From the cell containing the given text, extract its center point as (x, y) coordinate. 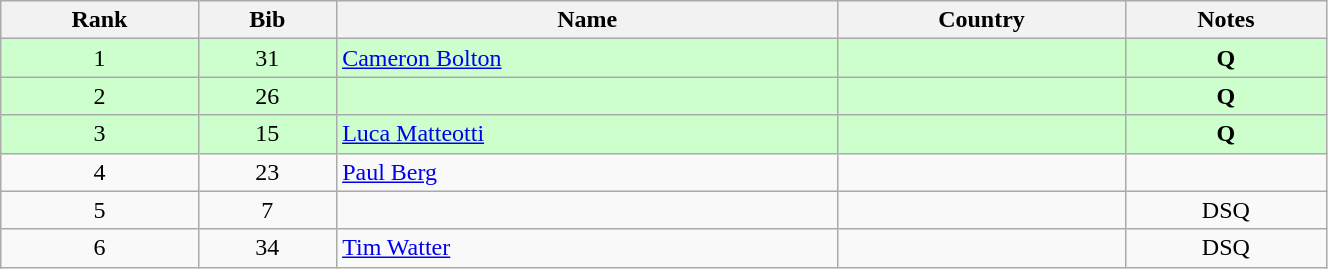
34 (267, 248)
Bib (267, 20)
7 (267, 210)
6 (100, 248)
31 (267, 58)
15 (267, 134)
23 (267, 172)
3 (100, 134)
2 (100, 96)
1 (100, 58)
5 (100, 210)
Notes (1226, 20)
Paul Berg (588, 172)
Tim Watter (588, 248)
Name (588, 20)
Rank (100, 20)
Luca Matteotti (588, 134)
Country (982, 20)
4 (100, 172)
26 (267, 96)
Cameron Bolton (588, 58)
